Extract the (x, y) coordinate from the center of the cell holding the provided text.  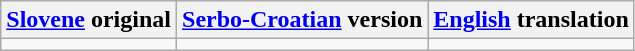
Slovene original (89, 20)
Serbo-Croatian version (302, 20)
English translation (531, 20)
